Pinpoint the cell where the given text exists, returning its (X, Y) midpoint coordinate. 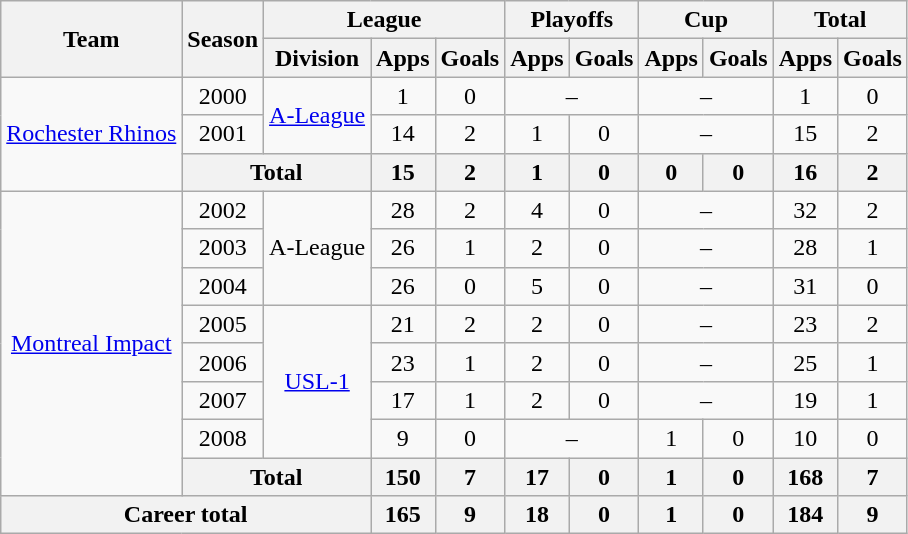
Division (318, 58)
Playoffs (572, 20)
16 (805, 172)
Cup (706, 20)
150 (403, 477)
Season (223, 39)
2002 (223, 210)
14 (403, 134)
Rochester Rhinos (92, 134)
31 (805, 286)
25 (805, 362)
USL-1 (318, 381)
32 (805, 210)
19 (805, 400)
Montreal Impact (92, 343)
21 (403, 324)
2003 (223, 248)
168 (805, 477)
League (384, 20)
2008 (223, 438)
Career total (186, 515)
165 (403, 515)
Team (92, 39)
2006 (223, 362)
10 (805, 438)
18 (537, 515)
5 (537, 286)
2005 (223, 324)
2001 (223, 134)
184 (805, 515)
2000 (223, 96)
2007 (223, 400)
2004 (223, 286)
4 (537, 210)
